Output the (X, Y) coordinate of the center of the cell containing the given text.  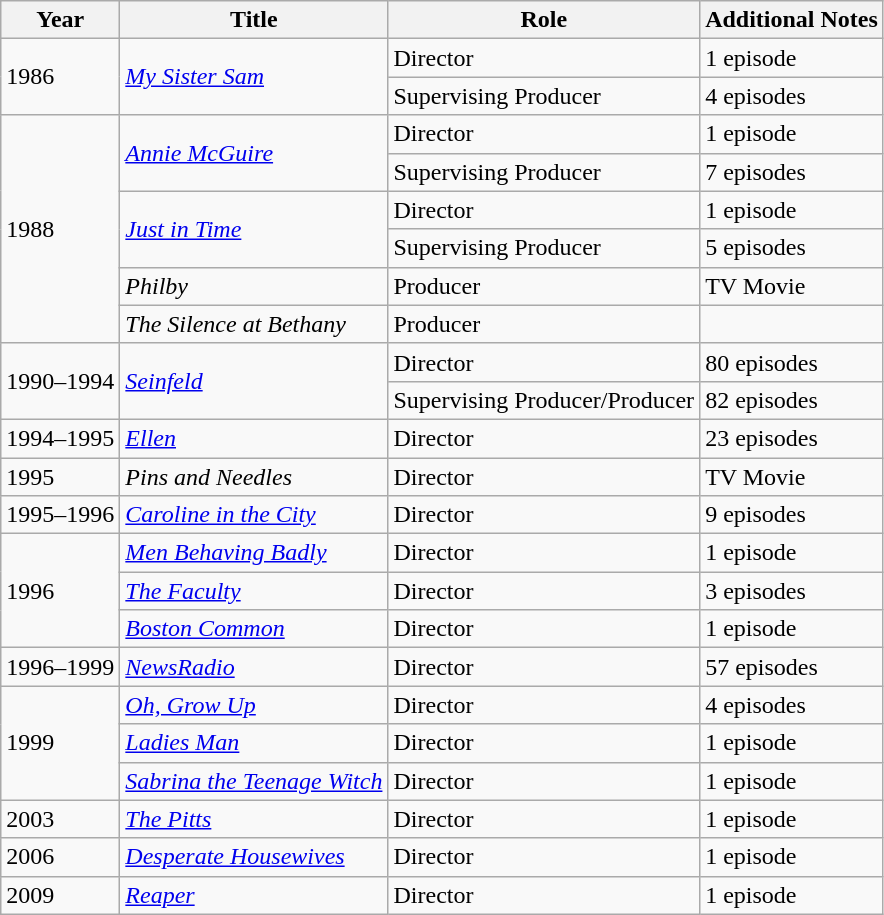
1996 (60, 591)
Oh, Grow Up (254, 705)
1999 (60, 743)
3 episodes (792, 591)
57 episodes (792, 667)
Seinfeld (254, 381)
1990–1994 (60, 381)
Year (60, 20)
The Faculty (254, 591)
1988 (60, 229)
1995–1996 (60, 515)
9 episodes (792, 515)
Philby (254, 286)
Additional Notes (792, 20)
2009 (60, 895)
Desperate Housewives (254, 857)
Ladies Man (254, 743)
Role (544, 20)
1995 (60, 477)
Supervising Producer/Producer (544, 400)
1996–1999 (60, 667)
5 episodes (792, 248)
Boston Common (254, 629)
Annie McGuire (254, 153)
NewsRadio (254, 667)
The Pitts (254, 819)
Ellen (254, 438)
Sabrina the Teenage Witch (254, 781)
The Silence at Bethany (254, 324)
My Sister Sam (254, 77)
Pins and Needles (254, 477)
2003 (60, 819)
2006 (60, 857)
1994–1995 (60, 438)
Caroline in the City (254, 515)
Just in Time (254, 229)
23 episodes (792, 438)
80 episodes (792, 362)
82 episodes (792, 400)
Title (254, 20)
Reaper (254, 895)
7 episodes (792, 172)
1986 (60, 77)
Men Behaving Badly (254, 553)
